Extract the [x, y] coordinate from the center of the cell holding the provided text.  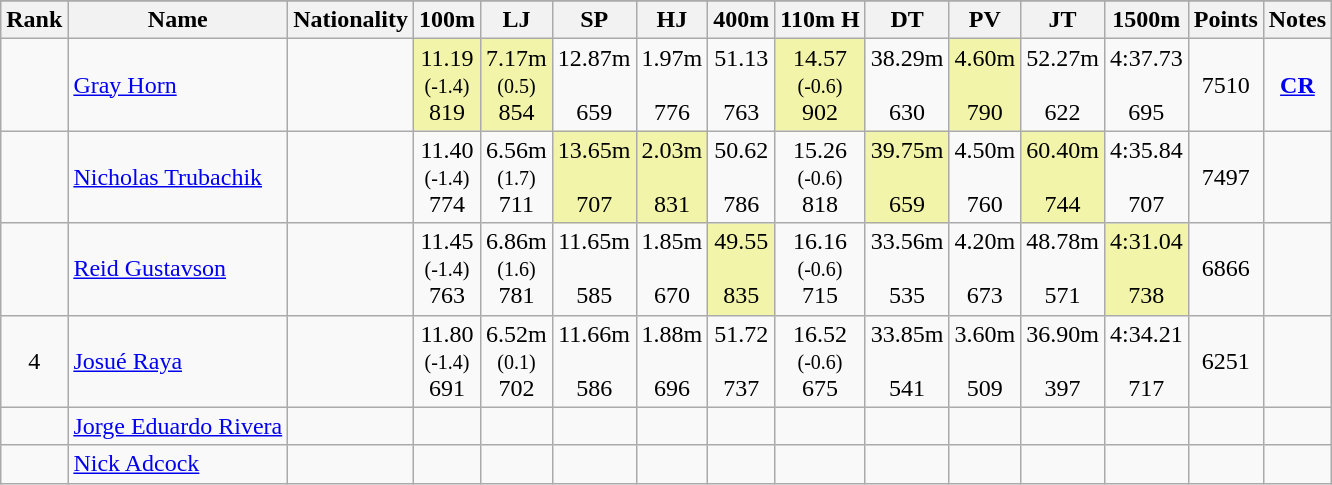
52.27m622 [1063, 85]
100m [446, 20]
JT [1063, 20]
11.40(-1.4)774 [446, 177]
33.56m535 [907, 269]
11.65m585 [594, 269]
7510 [1226, 85]
4.50m760 [985, 177]
HJ [672, 20]
Jorge Eduardo Rivera [178, 426]
51.72737 [742, 361]
Rank [34, 20]
4 [34, 361]
4:37.73695 [1146, 85]
SP [594, 20]
Nick Adcock [178, 464]
14.57(-0.6)902 [820, 85]
1500m [1146, 20]
Josué Raya [178, 361]
Nicholas Trubachik [178, 177]
11.45(-1.4)763 [446, 269]
36.90m397 [1063, 361]
2.03m831 [672, 177]
11.19(-1.4)819 [446, 85]
6866 [1226, 269]
400m [742, 20]
PV [985, 20]
4.20m673 [985, 269]
50.62786 [742, 177]
15.26(-0.6)818 [820, 177]
13.65m707 [594, 177]
51.13763 [742, 85]
11.80(-1.4)691 [446, 361]
4:34.21717 [1146, 361]
6.52m(0.1)702 [517, 361]
1.85m670 [672, 269]
7497 [1226, 177]
11.66m586 [594, 361]
49.55835 [742, 269]
Reid Gustavson [178, 269]
4:31.04738 [1146, 269]
LJ [517, 20]
12.87m659 [594, 85]
Name [178, 20]
6251 [1226, 361]
7.17m(0.5)854 [517, 85]
Nationality [351, 20]
1.88m696 [672, 361]
16.52(-0.6)675 [820, 361]
6.86m(1.6)781 [517, 269]
38.29m630 [907, 85]
4.60m790 [985, 85]
DT [907, 20]
Points [1226, 20]
16.16(-0.6)715 [820, 269]
33.85m541 [907, 361]
Gray Horn [178, 85]
3.60m509 [985, 361]
Notes [1297, 20]
110m H [820, 20]
39.75m659 [907, 177]
1.97m776 [672, 85]
6.56m(1.7)711 [517, 177]
CR [1297, 85]
60.40m744 [1063, 177]
4:35.84707 [1146, 177]
48.78m571 [1063, 269]
